From the cell containing the given text, extract its center point as [X, Y] coordinate. 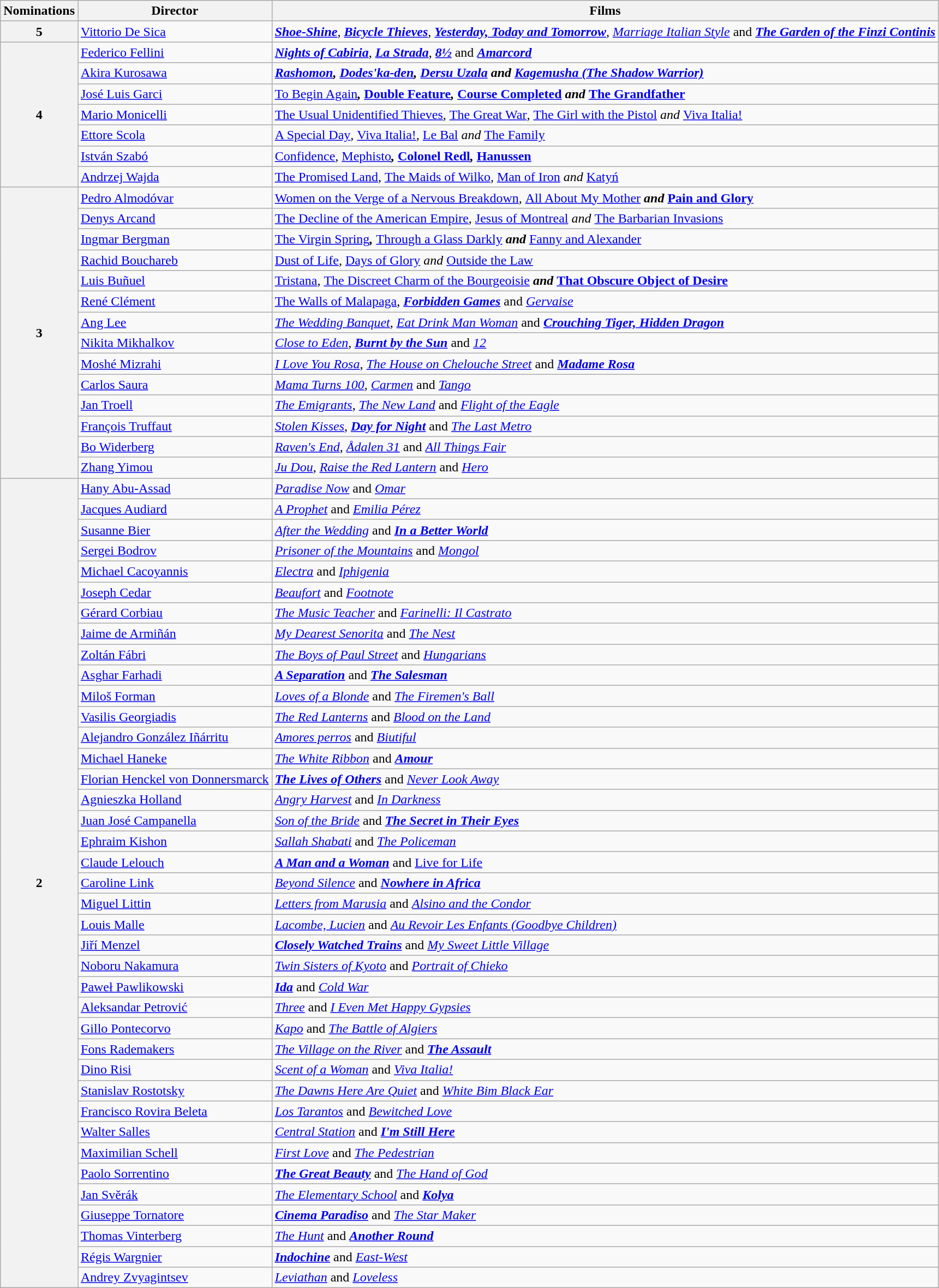
A Prophet and Emilia Pérez [605, 509]
The Great Beauty and The Hand of God [605, 1173]
Raven's End, Ådalen 31 and All Things Fair [605, 447]
Nominations [39, 11]
Luis Buñuel [175, 281]
Giuseppe Tornatore [175, 1215]
The Emigrants, The New Land and Flight of the Eagle [605, 405]
René Clément [175, 302]
2 [39, 883]
Leviathan and Loveless [605, 1278]
Angry Harvest and In Darkness [605, 800]
Closely Watched Trains and My Sweet Little Village [605, 945]
François Truffaut [175, 426]
Miguel Littin [175, 903]
The Village on the River and The Assault [605, 1049]
Dust of Life, Days of Glory and Outside the Law [605, 260]
The Decline of the American Empire, Jesus of Montreal and The Barbarian Invasions [605, 218]
Son of the Bride and The Secret in Their Eyes [605, 820]
Paradise Now and Omar [605, 488]
José Luis Garci [175, 94]
Prisoner of the Mountains and Mongol [605, 550]
Rachid Bouchareb [175, 260]
The Wedding Banquet, Eat Drink Man Woman and Crouching Tiger, Hidden Dragon [605, 322]
5 [39, 32]
3 [39, 333]
Hany Abu-Assad [175, 488]
Ida and Cold War [605, 987]
Michael Haneke [175, 758]
The Red Lanterns and Blood on the Land [605, 717]
Vasilis Georgiadis [175, 717]
Rashomon, Dodes'ka-den, Dersu Uzala and Kagemusha (The Shadow Warrior) [605, 73]
Dino Risi [175, 1070]
Ju Dou, Raise the Red Lantern and Hero [605, 468]
Stolen Kisses, Day for Night and The Last Metro [605, 426]
The Usual Unidentified Thieves, The Great War, The Girl with the Pistol and Viva Italia! [605, 115]
To Begin Again, Double Feature, Course Completed and The Grandfather [605, 94]
Beyond Silence and Nowhere in Africa [605, 883]
Kapo and The Battle of Algiers [605, 1028]
Walter Salles [175, 1132]
Asghar Farhadi [175, 675]
Florian Henckel von Donnersmarck [175, 779]
The Elementary School and Kolya [605, 1194]
István Szabó [175, 156]
Vittorio De Sica [175, 32]
Andrzej Wajda [175, 177]
I Love You Rosa, The House on Chelouche Street and Madame Rosa [605, 364]
Jiří Menzel [175, 945]
Caroline Link [175, 883]
The Walls of Malapaga, Forbidden Games and Gervaise [605, 302]
Federico Fellini [175, 52]
Ettore Scola [175, 135]
Scent of a Woman and Viva Italia! [605, 1070]
Jan Svěrák [175, 1194]
The Lives of Others and Never Look Away [605, 779]
Noboru Nakamura [175, 966]
Pedro Almodóvar [175, 197]
Loves of a Blonde and The Firemen's Ball [605, 696]
Shoe-Shine, Bicycle Thieves, Yesterday, Today and Tomorrow, Marriage Italian Style and The Garden of the Finzi Continis [605, 32]
The White Ribbon and Amour [605, 758]
Fons Rademakers [175, 1049]
Nights of Cabiria, La Strada, 8½ and Amarcord [605, 52]
The Dawns Here Are Quiet and White Bim Black Ear [605, 1091]
Sergei Bodrov [175, 550]
Nikita Mikhalkov [175, 343]
Zhang Yimou [175, 468]
Akira Kurosawa [175, 73]
Jan Troell [175, 405]
Ingmar Bergman [175, 239]
Beaufort and Footnote [605, 592]
Confidence, Mephisto, Colonel Redl, Hanussen [605, 156]
The Virgin Spring, Through a Glass Darkly and Fanny and Alexander [605, 239]
After the Wedding and In a Better World [605, 530]
Susanne Bier [175, 530]
Alejandro González Iñárritu [175, 738]
Lacombe, Lucien and Au Revoir Les Enfants (Goodbye Children) [605, 925]
Cinema Paradiso and The Star Maker [605, 1215]
Régis Wargnier [175, 1256]
My Dearest Senorita and The Nest [605, 634]
Louis Malle [175, 925]
Electra and Iphigenia [605, 571]
Close to Eden, Burnt by the Sun and 12 [605, 343]
The Boys of Paul Street and Hungarians [605, 655]
Tristana, The Discreet Charm of the Bourgeoisie and That Obscure Object of Desire [605, 281]
The Hunt and Another Round [605, 1236]
Mama Turns 100, Carmen and Tango [605, 385]
Letters from Marusia and Alsino and the Condor [605, 903]
Zoltán Fábri [175, 655]
The Music Teacher and Farinelli: Il Castrato [605, 613]
Gérard Corbiau [175, 613]
Indochine and East-West [605, 1256]
First Love and The Pedestrian [605, 1153]
Jaime de Armiñán [175, 634]
Ang Lee [175, 322]
Films [605, 11]
Moshé Mizrahi [175, 364]
A Special Day, Viva Italia!, Le Bal and The Family [605, 135]
Gillo Pontecorvo [175, 1028]
Women on the Verge of a Nervous Breakdown, All About My Mother and Pain and Glory [605, 197]
Bo Widerberg [175, 447]
4 [39, 115]
Amores perros and Biutiful [605, 738]
Los Tarantos and Bewitched Love [605, 1111]
A Man and a Woman and Live for Life [605, 862]
A Separation and The Salesman [605, 675]
Three and I Even Met Happy Gypsies [605, 1008]
Michael Cacoyannis [175, 571]
Central Station and I'm Still Here [605, 1132]
Denys Arcand [175, 218]
Jacques Audiard [175, 509]
Twin Sisters of Kyoto and Portrait of Chieko [605, 966]
Agnieszka Holland [175, 800]
Paweł Pawlikowski [175, 987]
Ephraim Kishon [175, 841]
Stanislav Rostotsky [175, 1091]
Joseph Cedar [175, 592]
Thomas Vinterberg [175, 1236]
Aleksandar Petrović [175, 1008]
Francisco Rovira Beleta [175, 1111]
The Promised Land, The Maids of Wilko, Man of Iron and Katyń [605, 177]
Juan José Campanella [175, 820]
Maximilian Schell [175, 1153]
Paolo Sorrentino [175, 1173]
Miloš Forman [175, 696]
Carlos Saura [175, 385]
Director [175, 11]
Andrey Zvyagintsev [175, 1278]
Sallah Shabati and The Policeman [605, 841]
Mario Monicelli [175, 115]
Claude Lelouch [175, 862]
